From the cell containing the given text, extract its center point as (X, Y) coordinate. 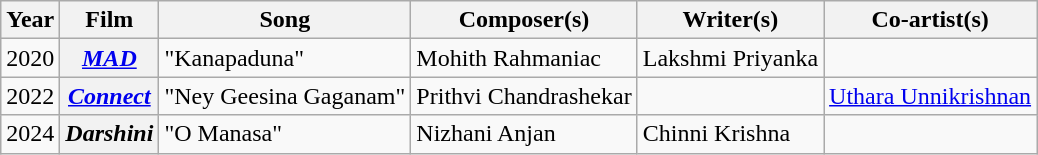
Mohith Rahmaniac (524, 58)
"Kanapaduna" (285, 58)
2020 (30, 58)
"Ney Geesina Gaganam" (285, 96)
Uthara Unnikrishnan (930, 96)
Chinni Krishna (730, 134)
"O Manasa" (285, 134)
2022 (30, 96)
Writer(s) (730, 20)
Darshini (110, 134)
Composer(s) (524, 20)
Year (30, 20)
Lakshmi Priyanka (730, 58)
2024 (30, 134)
Nizhani Anjan (524, 134)
MAD (110, 58)
Co-artist(s) (930, 20)
Prithvi Chandrashekar (524, 96)
Film (110, 20)
Song (285, 20)
Connect (110, 96)
